Output the [x, y] coordinate of the center of the cell containing the given text.  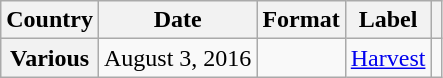
August 3, 2016 [177, 58]
Label [388, 20]
Date [177, 20]
Harvest [388, 58]
Country [50, 20]
Format [301, 20]
Various [50, 58]
